Locate the cell with the specified text and output its [X, Y] center coordinate. 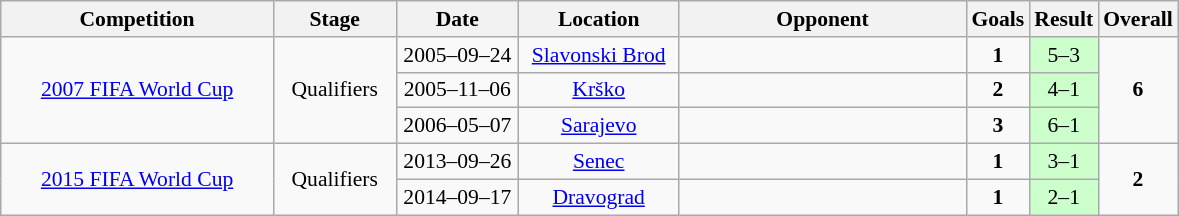
3 [998, 126]
6 [1138, 90]
2–1 [1064, 197]
2005–09–24 [458, 55]
Competition [138, 19]
Overall [1138, 19]
2014–09–17 [458, 197]
Result [1064, 19]
Stage [334, 19]
Goals [998, 19]
3–1 [1064, 162]
Location [599, 19]
4–1 [1064, 90]
Slavonski Brod [599, 55]
6–1 [1064, 126]
Opponent [823, 19]
Dravograd [599, 197]
2006–05–07 [458, 126]
2007 FIFA World Cup [138, 90]
2013–09–26 [458, 162]
Krško [599, 90]
Date [458, 19]
2005–11–06 [458, 90]
Senec [599, 162]
2015 FIFA World Cup [138, 180]
Sarajevo [599, 126]
5–3 [1064, 55]
